Provide the [X, Y] coordinate of the cell's center where the given text is located.  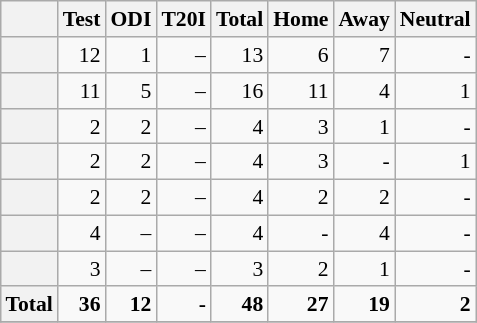
16 [240, 91]
T20I [184, 19]
ODI [130, 19]
7 [364, 55]
Away [364, 19]
13 [240, 55]
48 [240, 304]
Home [300, 19]
19 [364, 304]
36 [82, 304]
27 [300, 304]
Neutral [436, 19]
Test [82, 19]
6 [300, 55]
5 [130, 91]
